Return [X, Y] of the center of cell containing provided text 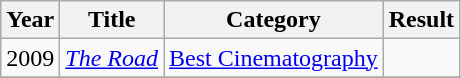
The Road [112, 58]
Year [30, 20]
Result [421, 20]
Best Cinematography [274, 58]
Title [112, 20]
Category [274, 20]
2009 [30, 58]
